Provide the [X, Y] coordinate of the cell's center where the given text is located.  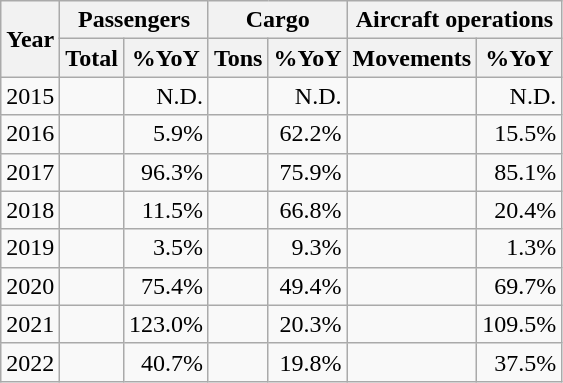
Year [30, 39]
2016 [30, 134]
Aircraft operations [454, 20]
Total [92, 58]
2015 [30, 96]
3.5% [166, 248]
66.8% [308, 210]
62.2% [308, 134]
5.9% [166, 134]
19.8% [308, 362]
75.4% [166, 286]
2019 [30, 248]
40.7% [166, 362]
Passengers [134, 20]
85.1% [520, 172]
123.0% [166, 324]
2020 [30, 286]
2018 [30, 210]
Movements [412, 58]
2022 [30, 362]
2021 [30, 324]
9.3% [308, 248]
20.4% [520, 210]
109.5% [520, 324]
49.4% [308, 286]
Cargo [278, 20]
11.5% [166, 210]
2017 [30, 172]
1.3% [520, 248]
15.5% [520, 134]
20.3% [308, 324]
37.5% [520, 362]
96.3% [166, 172]
75.9% [308, 172]
Tons [238, 58]
69.7% [520, 286]
